Provide the [x, y] coordinate of the cell's center where the given text is located.  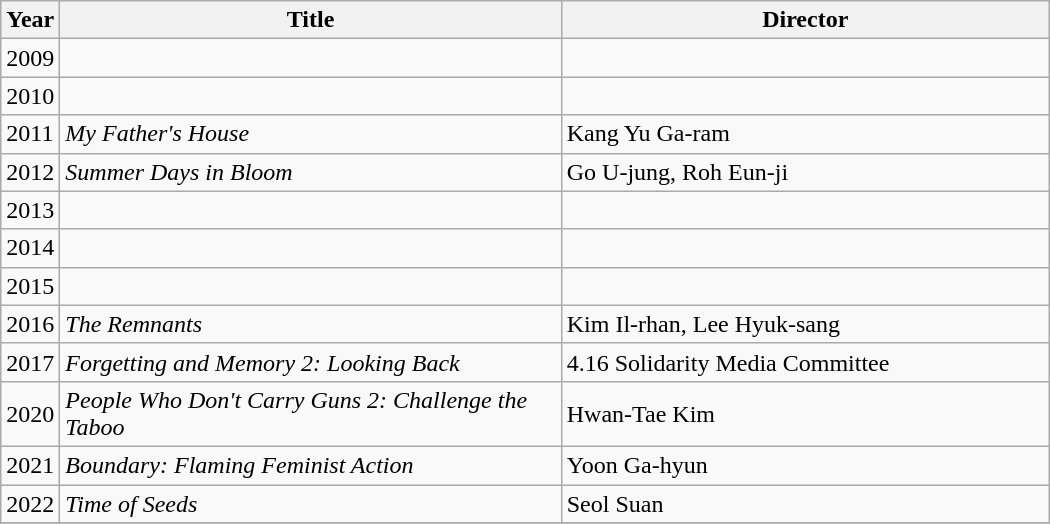
2017 [30, 362]
Yoon Ga-hyun [805, 465]
2021 [30, 465]
2014 [30, 248]
Seol Suan [805, 503]
2022 [30, 503]
Time of Seeds [310, 503]
Title [310, 20]
2012 [30, 172]
Go U-jung, Roh Eun-ji [805, 172]
Kim Il-rhan, Lee Hyuk-sang [805, 324]
Kang Yu Ga-ram [805, 134]
Year [30, 20]
The Remnants [310, 324]
Forgetting and Memory 2: Looking Back [310, 362]
2016 [30, 324]
2010 [30, 96]
Summer Days in Bloom [310, 172]
4.16 Solidarity Media Committee [805, 362]
2020 [30, 414]
Hwan-Tae Kim [805, 414]
2009 [30, 58]
2011 [30, 134]
Boundary: Flaming Feminist Action [310, 465]
Director [805, 20]
2013 [30, 210]
My Father's House [310, 134]
People Who Don't Carry Guns 2: Challenge the Taboo [310, 414]
2015 [30, 286]
